Provide the [X, Y] coordinate of the cell's center where the given text is located.  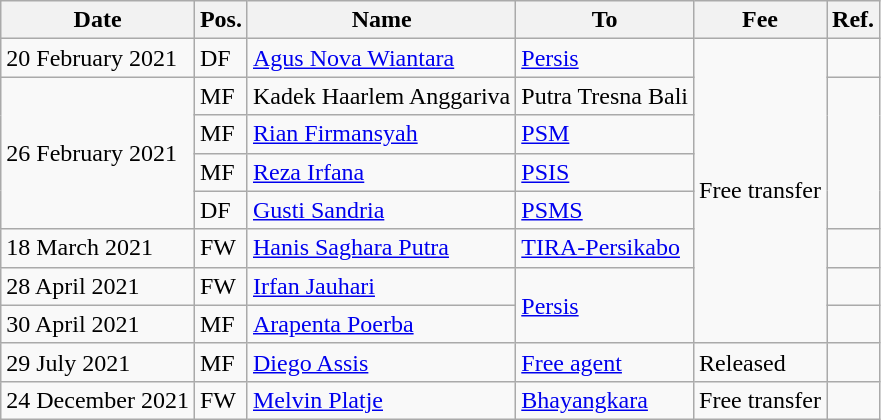
20 February 2021 [98, 58]
Released [760, 362]
Pos. [220, 20]
Fee [760, 20]
Rian Firmansyah [381, 134]
26 February 2021 [98, 153]
Gusti Sandria [381, 210]
Reza Irfana [381, 172]
Hanis Saghara Putra [381, 248]
To [605, 20]
PSM [605, 134]
18 March 2021 [98, 248]
Diego Assis [381, 362]
Name [381, 20]
29 July 2021 [98, 362]
Bhayangkara [605, 400]
24 December 2021 [98, 400]
PSMS [605, 210]
Date [98, 20]
TIRA-Persikabo [605, 248]
Free agent [605, 362]
Kadek Haarlem Anggariva [381, 96]
PSIS [605, 172]
Ref. [854, 20]
28 April 2021 [98, 286]
Putra Tresna Bali [605, 96]
Arapenta Poerba [381, 324]
30 April 2021 [98, 324]
Agus Nova Wiantara [381, 58]
Melvin Platje [381, 400]
Irfan Jauhari [381, 286]
